Determine the (X, Y) coordinate at the center of the cell enclosing the given text.  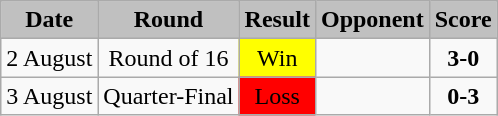
Loss (277, 96)
3 August (50, 96)
Round (168, 20)
Result (277, 20)
Opponent (372, 20)
Score (463, 20)
2 August (50, 58)
Round of 16 (168, 58)
Win (277, 58)
Quarter-Final (168, 96)
3-0 (463, 58)
Date (50, 20)
0-3 (463, 96)
